Search for the cell housing the specified text and yield its (X, Y) center coordinate. 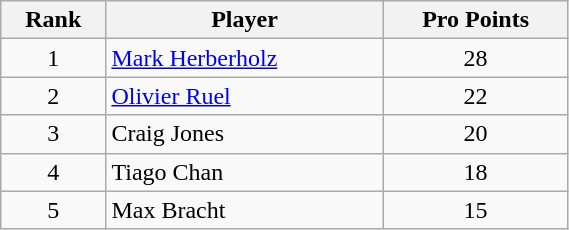
22 (476, 96)
5 (54, 210)
3 (54, 134)
18 (476, 172)
28 (476, 58)
1 (54, 58)
Tiago Chan (244, 172)
Rank (54, 20)
Pro Points (476, 20)
20 (476, 134)
Max Bracht (244, 210)
15 (476, 210)
Player (244, 20)
Craig Jones (244, 134)
4 (54, 172)
Olivier Ruel (244, 96)
2 (54, 96)
Mark Herberholz (244, 58)
